Scan for the cell matching the given text and deliver its [X, Y] coordinate at center. 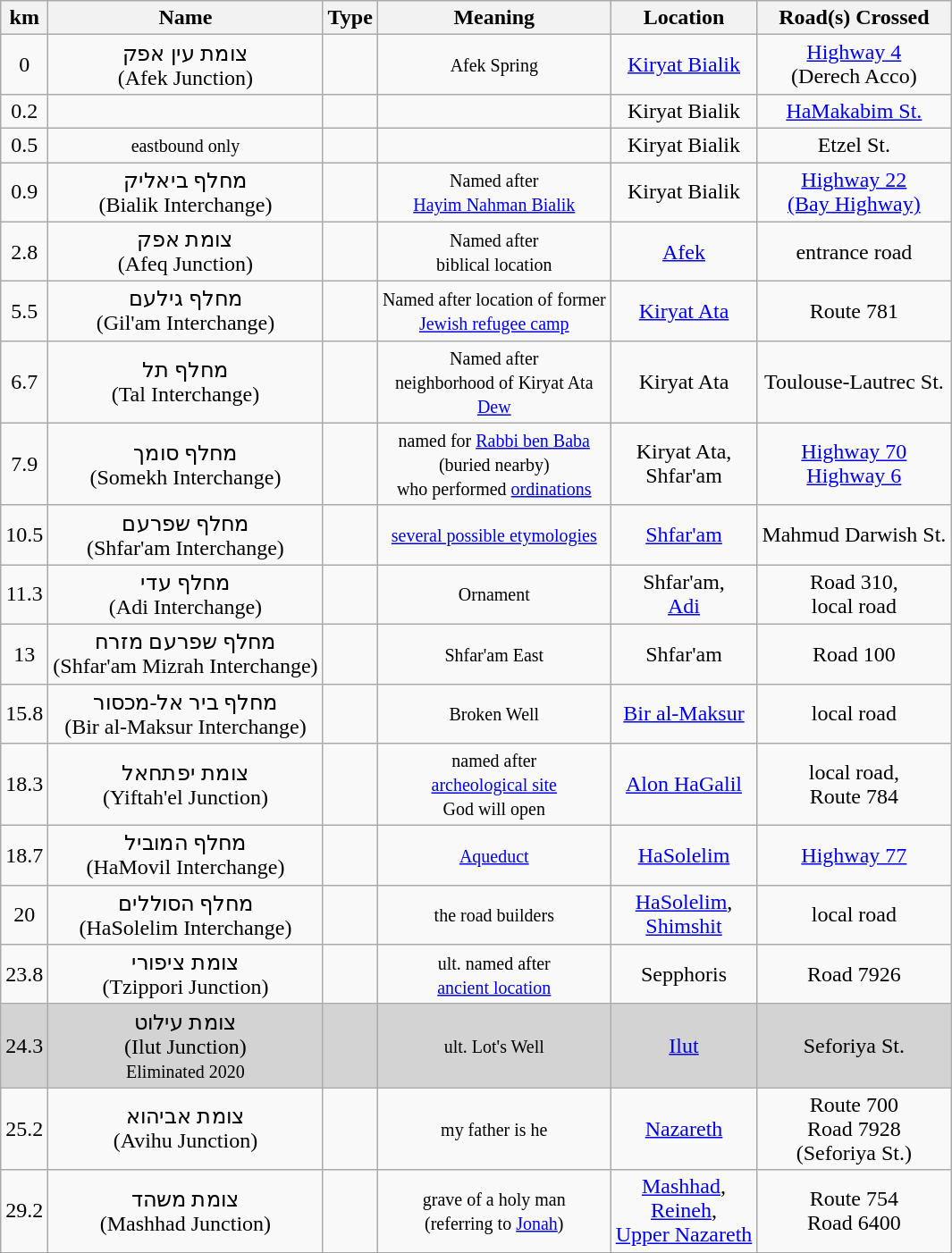
צומת עין אפק(Afek Junction) [186, 64]
צומת עילוט(Ilut Junction)Eliminated 2020 [186, 1046]
local road, Route 784 [855, 785]
Route 700 Road 7928(Seforiya St.) [855, 1129]
Seforiya St. [855, 1046]
Ornament [493, 595]
18.3 [25, 785]
צומת משהד(Mashhad Junction) [186, 1211]
מחלף תל(Tal Interchange) [186, 382]
Type [350, 18]
the road builders [493, 915]
Highway 77 [855, 856]
Route 781 [855, 311]
5.5 [25, 311]
Nazareth [684, 1129]
named afterarcheological siteGod will open [493, 785]
מחלף שפרעם מזרח(Shfar'am Mizrah Interchange) [186, 654]
ult. named afterancient location [493, 974]
Shfar'am East [493, 654]
13 [25, 654]
מחלף ביאליק(Bialik Interchange) [186, 193]
Kiryat Ata,Shfar'am [684, 464]
Afek Spring [493, 64]
Road 310,local road [855, 595]
Road(s) Crossed [855, 18]
צומת יפתחאל(Yiftah'el Junction) [186, 785]
km [25, 18]
Shfar'am,Adi [684, 595]
23.8 [25, 974]
Route 754 Road 6400 [855, 1211]
24.3 [25, 1046]
Road 7926 [855, 974]
Highway 4(Derech Acco) [855, 64]
מחלף הסוללים(HaSolelim Interchange) [186, 915]
entrance road [855, 252]
Mahmud Darwish St. [855, 534]
Road 100 [855, 654]
7.9 [25, 464]
11.3 [25, 595]
15.8 [25, 713]
grave of a holy man(referring to Jonah) [493, 1211]
eastbound only [186, 145]
Sepphoris [684, 974]
מחלף גילעם(Gil'am Interchange) [186, 311]
0 [25, 64]
my father is he [493, 1129]
HaSolelim,Shimshit [684, 915]
Name [186, 18]
Toulouse-Lautrec St. [855, 382]
Mashhad,Reineh,Upper Nazareth [684, 1211]
צומת אביהוא(Avihu Junction) [186, 1129]
HaSolelim [684, 856]
Bir al-Maksur [684, 713]
Aqueduct [493, 856]
Named after location of formerJewish refugee camp [493, 311]
20 [25, 915]
ult. Lot's Well [493, 1046]
צומת ציפורי(Tzippori Junction) [186, 974]
Named afterHayim Nahman Bialik [493, 193]
מחלף שפרעם(Shfar'am Interchange) [186, 534]
Alon HaGalil [684, 785]
מחלף ביר אל-מכסור(Bir al-Maksur Interchange) [186, 713]
10.5 [25, 534]
Meaning [493, 18]
0.2 [25, 111]
Highway 22(Bay Highway) [855, 193]
18.7 [25, 856]
Named afterbiblical location [493, 252]
צומת אפק(Afeq Junction) [186, 252]
Broken Well [493, 713]
Named afterneighborhood of Kiryat AtaDew [493, 382]
מחלף המוביל(HaMovil Interchange) [186, 856]
2.8 [25, 252]
0.5 [25, 145]
6.7 [25, 382]
Ilut [684, 1046]
מחלף סומך(Somekh Interchange) [186, 464]
Location [684, 18]
several possible etymologies [493, 534]
מחלף עדי(Adi Interchange) [186, 595]
Etzel St. [855, 145]
Highway 70 Highway 6 [855, 464]
Afek [684, 252]
named for Rabbi ben Baba(buried nearby)who performed ordinations [493, 464]
25.2 [25, 1129]
29.2 [25, 1211]
0.9 [25, 193]
HaMakabim St. [855, 111]
